Locate the cell with the specified text and output its (X, Y) center coordinate. 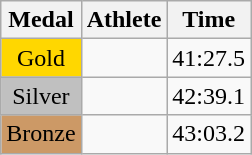
Athlete (124, 20)
Bronze (41, 134)
Gold (41, 58)
Medal (41, 20)
42:39.1 (209, 96)
43:03.2 (209, 134)
41:27.5 (209, 58)
Silver (41, 96)
Time (209, 20)
